From the cell containing the given text, extract its center point as [X, Y] coordinate. 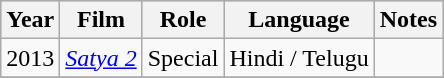
Year [30, 20]
Film [101, 20]
Notes [408, 20]
Satya 2 [101, 58]
Language [299, 20]
2013 [30, 58]
Special [183, 58]
Role [183, 20]
Hindi / Telugu [299, 58]
